Search for the cell housing the specified text and yield its (X, Y) center coordinate. 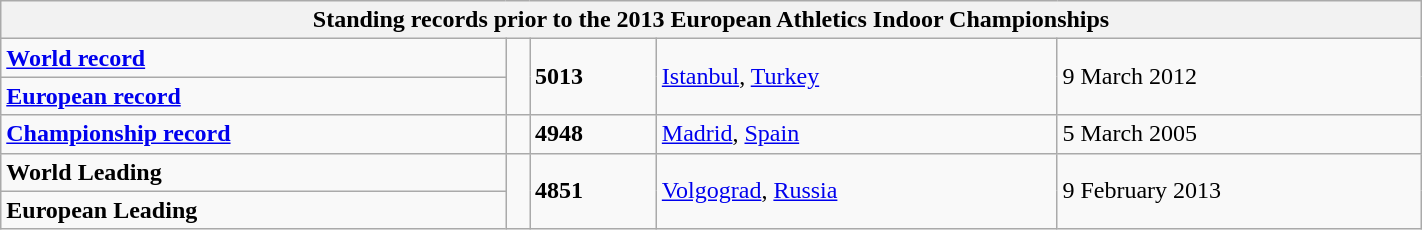
European record (254, 96)
Istanbul, Turkey (856, 77)
5 March 2005 (1239, 134)
9 February 2013 (1239, 191)
Standing records prior to the 2013 European Athletics Indoor Championships (711, 20)
World record (254, 58)
Madrid, Spain (856, 134)
Volgograd, Russia (856, 191)
European Leading (254, 210)
4948 (594, 134)
Championship record (254, 134)
5013 (594, 77)
9 March 2012 (1239, 77)
4851 (594, 191)
World Leading (254, 172)
